Locate the cell with the specified text and output its (X, Y) center coordinate. 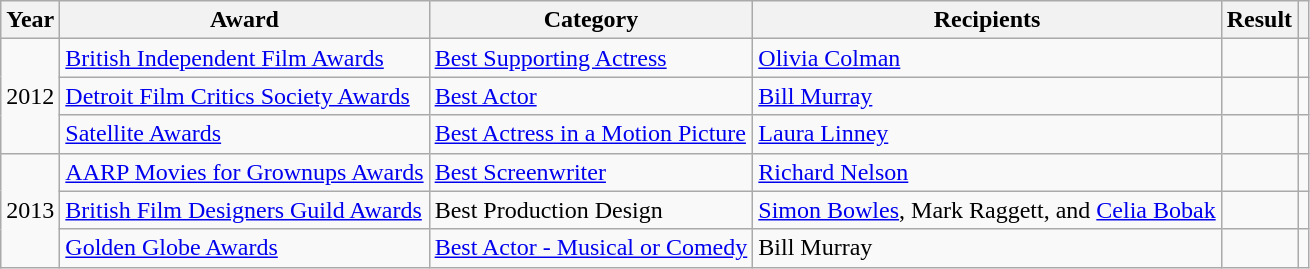
Best Supporting Actress (591, 58)
Detroit Film Critics Society Awards (244, 96)
Best Actor (591, 96)
Best Actor - Musical or Comedy (591, 248)
Simon Bowles, Mark Raggett, and Celia Bobak (987, 210)
Satellite Awards (244, 134)
Richard Nelson (987, 172)
Recipients (987, 20)
Best Screenwriter (591, 172)
AARP Movies for Grownups Awards (244, 172)
Golden Globe Awards (244, 248)
Best Actress in a Motion Picture (591, 134)
British Independent Film Awards (244, 58)
Best Production Design (591, 210)
Result (1259, 20)
Award (244, 20)
2012 (30, 96)
Olivia Colman (987, 58)
British Film Designers Guild Awards (244, 210)
Year (30, 20)
Category (591, 20)
2013 (30, 210)
Laura Linney (987, 134)
